From the cell containing the given text, extract its center point as [X, Y] coordinate. 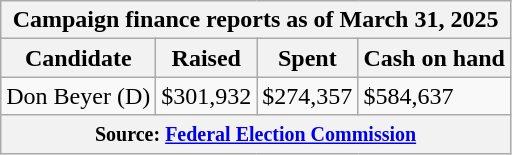
Source: Federal Election Commission [256, 134]
Cash on hand [434, 58]
Spent [308, 58]
Campaign finance reports as of March 31, 2025 [256, 20]
$301,932 [206, 96]
$274,357 [308, 96]
$584,637 [434, 96]
Don Beyer (D) [78, 96]
Raised [206, 58]
Candidate [78, 58]
